Identify which cell holds the provided text, then report its (X, Y) central coordinate. 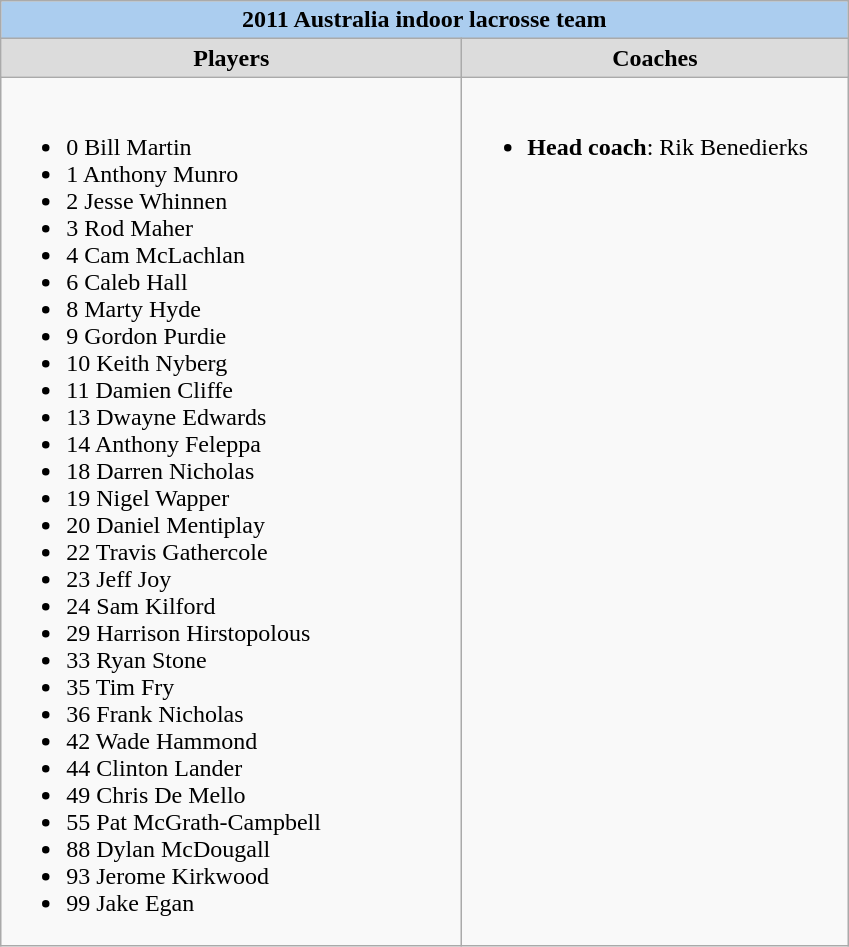
Coaches (655, 58)
Players (232, 58)
Head coach: Rik Benedierks (655, 512)
2011 Australia indoor lacrosse team (424, 20)
